Determine the [x, y] coordinate at the center of the cell enclosing the given text.  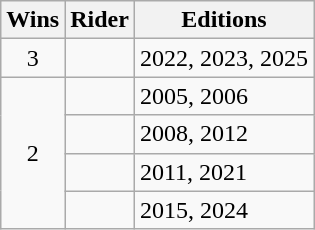
2022, 2023, 2025 [224, 58]
Wins [33, 20]
2 [33, 153]
2005, 2006 [224, 96]
Rider [100, 20]
2011, 2021 [224, 172]
Editions [224, 20]
2015, 2024 [224, 210]
3 [33, 58]
2008, 2012 [224, 134]
